For the text-containing cell, return its midpoint in [X, Y] coordinate format. 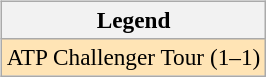
ATP Challenger Tour (1–1) [133, 57]
Legend [133, 20]
